Output the [x, y] coordinate of the center of the cell containing the given text.  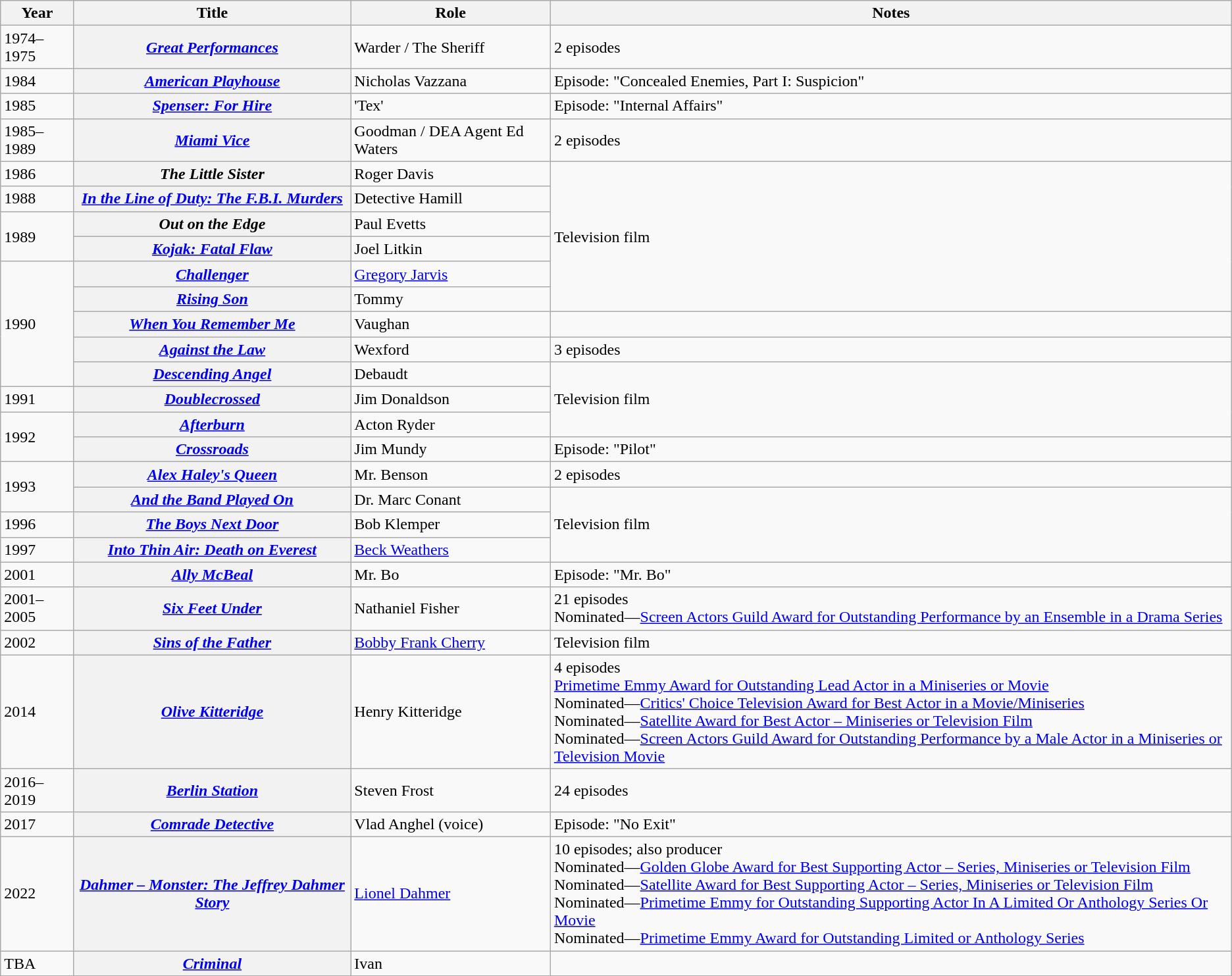
1974–1975 [37, 47]
TBA [37, 963]
1985 [37, 106]
Lionel Dahmer [451, 894]
Descending Angel [212, 374]
1989 [37, 236]
Six Feet Under [212, 608]
Role [451, 13]
Out on the Edge [212, 224]
Title [212, 13]
Warder / The Sheriff [451, 47]
Year [37, 13]
The Little Sister [212, 174]
Paul Evetts [451, 224]
Afterburn [212, 424]
Against the Law [212, 349]
Notes [891, 13]
Tommy [451, 299]
Detective Hamill [451, 199]
Bob Klemper [451, 525]
Wexford [451, 349]
3 episodes [891, 349]
'Tex' [451, 106]
1996 [37, 525]
Ivan [451, 963]
Jim Donaldson [451, 399]
Episode: "Pilot" [891, 449]
Olive Kitteridge [212, 712]
2014 [37, 712]
2016–2019 [37, 790]
2022 [37, 894]
Miami Vice [212, 140]
1993 [37, 487]
Dahmer – Monster: The Jeffrey Dahmer Story [212, 894]
Kojak: Fatal Flaw [212, 249]
1991 [37, 399]
1997 [37, 550]
Mr. Bo [451, 575]
1986 [37, 174]
24 episodes [891, 790]
Criminal [212, 963]
Mr. Benson [451, 475]
In the Line of Duty: The F.B.I. Murders [212, 199]
Into Thin Air: Death on Everest [212, 550]
Comrade Detective [212, 824]
Goodman / DEA Agent Ed Waters [451, 140]
When You Remember Me [212, 324]
Jim Mundy [451, 449]
Gregory Jarvis [451, 274]
2001–2005 [37, 608]
21 episodesNominated—Screen Actors Guild Award for Outstanding Performance by an Ensemble in a Drama Series [891, 608]
Joel Litkin [451, 249]
Debaudt [451, 374]
Doublecrossed [212, 399]
1990 [37, 324]
Spenser: For Hire [212, 106]
And the Band Played On [212, 500]
Beck Weathers [451, 550]
Berlin Station [212, 790]
Acton Ryder [451, 424]
Steven Frost [451, 790]
Vlad Anghel (voice) [451, 824]
Sins of the Father [212, 642]
1984 [37, 81]
Episode: "Internal Affairs" [891, 106]
Challenger [212, 274]
Episode: "Mr. Bo" [891, 575]
American Playhouse [212, 81]
The Boys Next Door [212, 525]
Ally McBeal [212, 575]
Episode: "Concealed Enemies, Part I: Suspicion" [891, 81]
Dr. Marc Conant [451, 500]
2001 [37, 575]
1985–1989 [37, 140]
Bobby Frank Cherry [451, 642]
Crossroads [212, 449]
Rising Son [212, 299]
1992 [37, 437]
2017 [37, 824]
Vaughan [451, 324]
Henry Kitteridge [451, 712]
Nicholas Vazzana [451, 81]
1988 [37, 199]
Roger Davis [451, 174]
Great Performances [212, 47]
Nathaniel Fisher [451, 608]
Alex Haley's Queen [212, 475]
2002 [37, 642]
Episode: "No Exit" [891, 824]
